Extract the [X, Y] coordinate from the center of the cell holding the provided text.  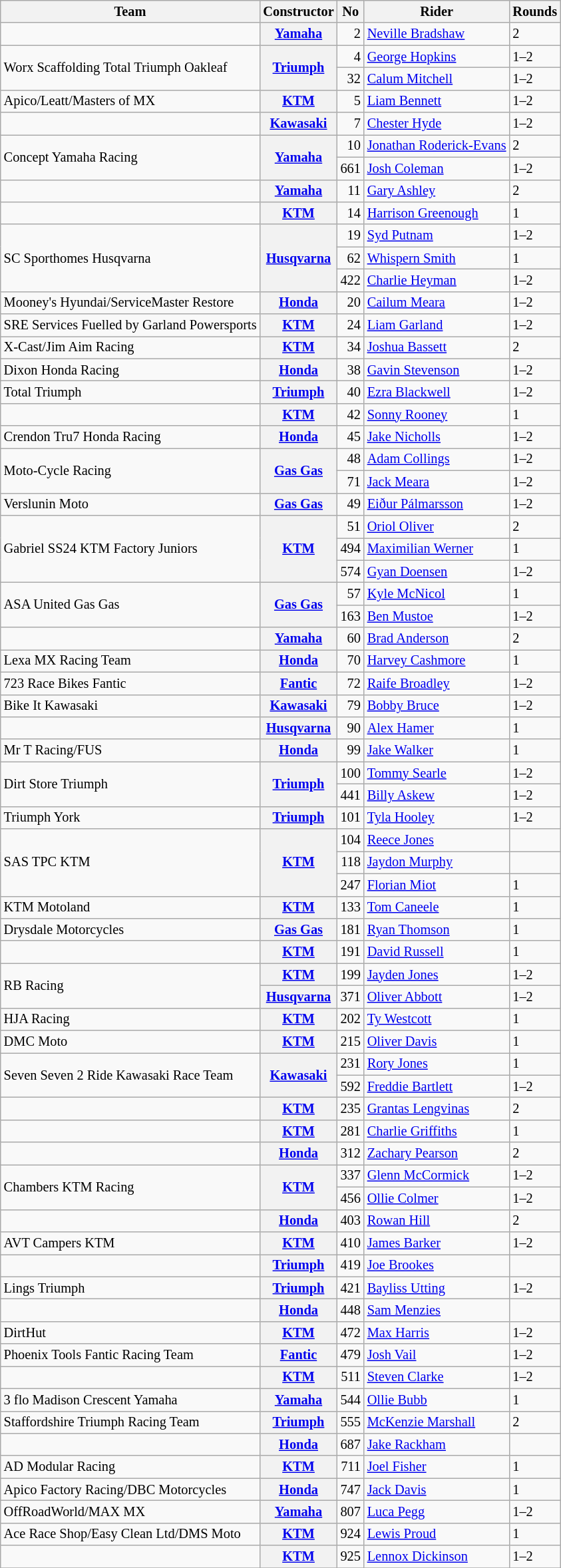
494 [351, 549]
Zachary Pearson [437, 1154]
Joshua Bassett [437, 347]
3 flo Madison Crescent Yamaha [130, 1400]
Joe Brookes [437, 1265]
Phoenix Tools Fantic Racing Team [130, 1355]
57 [351, 593]
104 [351, 840]
807 [351, 1511]
Total Triumph [130, 392]
Gyan Doensen [437, 571]
David Russell [437, 952]
Max Harris [437, 1333]
101 [351, 818]
118 [351, 862]
KTM Motoland [130, 907]
422 [351, 280]
Charlie Griffiths [437, 1131]
281 [351, 1131]
Josh Vail [437, 1355]
Tommy Searle [437, 773]
Triumph York [130, 818]
Rider [437, 11]
AD Modular Racing [130, 1467]
20 [351, 303]
Reece Jones [437, 840]
SRE Services Fuelled by Garland Powersports [130, 325]
555 [351, 1422]
Ezra Blackwell [437, 392]
Apico/Leatt/Masters of MX [130, 101]
Oliver Abbott [437, 997]
723 Race Bikes Fantic [130, 683]
Liam Bennett [437, 101]
Jack Meara [437, 482]
Eiður Pálmarsson [437, 504]
Gabriel SS24 KTM Factory Juniors [130, 548]
Maximilian Werner [437, 549]
McKenzie Marshall [437, 1422]
34 [351, 347]
Luca Pegg [437, 1511]
X-Cast/Jim Aim Racing [130, 347]
Joel Fisher [437, 1467]
421 [351, 1288]
Tyla Hooley [437, 818]
70 [351, 661]
Constructor [298, 11]
Ollie Bubb [437, 1400]
48 [351, 459]
Lennox Dickinson [437, 1557]
HJA Racing [130, 1019]
441 [351, 795]
60 [351, 639]
Bayliss Utting [437, 1288]
Alex Hamer [437, 728]
Crendon Tru7 Honda Racing [130, 437]
RB Racing [130, 986]
Bike It Kawasaki [130, 706]
924 [351, 1534]
Rounds [535, 11]
202 [351, 1019]
181 [351, 929]
AVT Campers KTM [130, 1243]
OffRoadWorld/MAX MX [130, 1511]
235 [351, 1109]
747 [351, 1490]
711 [351, 1467]
42 [351, 414]
40 [351, 392]
Gary Ashley [437, 191]
Staffordshire Triumph Racing Team [130, 1422]
Dixon Honda Racing [130, 370]
472 [351, 1333]
163 [351, 616]
Apico Factory Racing/DBC Motorcycles [130, 1490]
Seven Seven 2 Ride Kawasaki Race Team [130, 1075]
Liam Garland [437, 325]
Harvey Cashmore [437, 661]
Worx Scaffolding Total Triumph Oakleaf [130, 68]
24 [351, 325]
456 [351, 1198]
4 [351, 57]
DirtHut [130, 1333]
247 [351, 885]
Lings Triumph [130, 1288]
Billy Askew [437, 795]
ASA United Gas Gas [130, 604]
448 [351, 1310]
511 [351, 1377]
100 [351, 773]
Neville Bradshaw [437, 34]
Drysdale Motorcycles [130, 929]
SC Sporthomes Husqvarna [130, 258]
Verslunin Moto [130, 504]
51 [351, 526]
Cailum Meara [437, 303]
79 [351, 706]
72 [351, 683]
Josh Coleman [437, 168]
Whispern Smith [437, 258]
Charlie Heyman [437, 280]
Oriol Oliver [437, 526]
5 [351, 101]
191 [351, 952]
Syd Putnam [437, 235]
99 [351, 750]
419 [351, 1265]
Calum Mitchell [437, 78]
Mooney's Hyundai/ServiceMaster Restore [130, 303]
925 [351, 1557]
410 [351, 1243]
Dirt Store Triumph [130, 784]
Ryan Thomson [437, 929]
10 [351, 146]
32 [351, 78]
231 [351, 1064]
Raife Broadley [437, 683]
Glenn McCormick [437, 1176]
Chambers KTM Racing [130, 1187]
Concept Yamaha Racing [130, 157]
Adam Collings [437, 459]
11 [351, 191]
199 [351, 975]
Ollie Colmer [437, 1198]
Jake Nicholls [437, 437]
Chester Hyde [437, 124]
Freddie Bartlett [437, 1086]
403 [351, 1221]
Jack Davis [437, 1490]
Moto-Cycle Racing [130, 470]
90 [351, 728]
Jayden Jones [437, 975]
Ty Westcott [437, 1019]
337 [351, 1176]
71 [351, 482]
592 [351, 1086]
Florian Miot [437, 885]
DMC Moto [130, 1042]
Bobby Bruce [437, 706]
Brad Anderson [437, 639]
Steven Clarke [437, 1377]
544 [351, 1400]
62 [351, 258]
Rowan Hill [437, 1221]
19 [351, 235]
371 [351, 997]
Jaydon Murphy [437, 862]
Ace Race Shop/Easy Clean Ltd/DMS Moto [130, 1534]
Harrison Greenough [437, 213]
Ben Mustoe [437, 616]
215 [351, 1042]
661 [351, 168]
George Hopkins [437, 57]
Tom Caneele [437, 907]
312 [351, 1154]
Grantas Lengvinas [437, 1109]
Rory Jones [437, 1064]
7 [351, 124]
Jake Rackham [437, 1444]
Team [130, 11]
687 [351, 1444]
14 [351, 213]
574 [351, 571]
No [351, 11]
Lexa MX Racing Team [130, 661]
Jonathan Roderick-Evans [437, 146]
Kyle McNicol [437, 593]
479 [351, 1355]
49 [351, 504]
38 [351, 370]
Mr T Racing/FUS [130, 750]
Gavin Stevenson [437, 370]
Lewis Proud [437, 1534]
45 [351, 437]
James Barker [437, 1243]
SAS TPC KTM [130, 862]
Oliver Davis [437, 1042]
Jake Walker [437, 750]
Sam Menzies [437, 1310]
Sonny Rooney [437, 414]
133 [351, 907]
